Extract the (x, y) coordinate from the center of the cell holding the provided text.  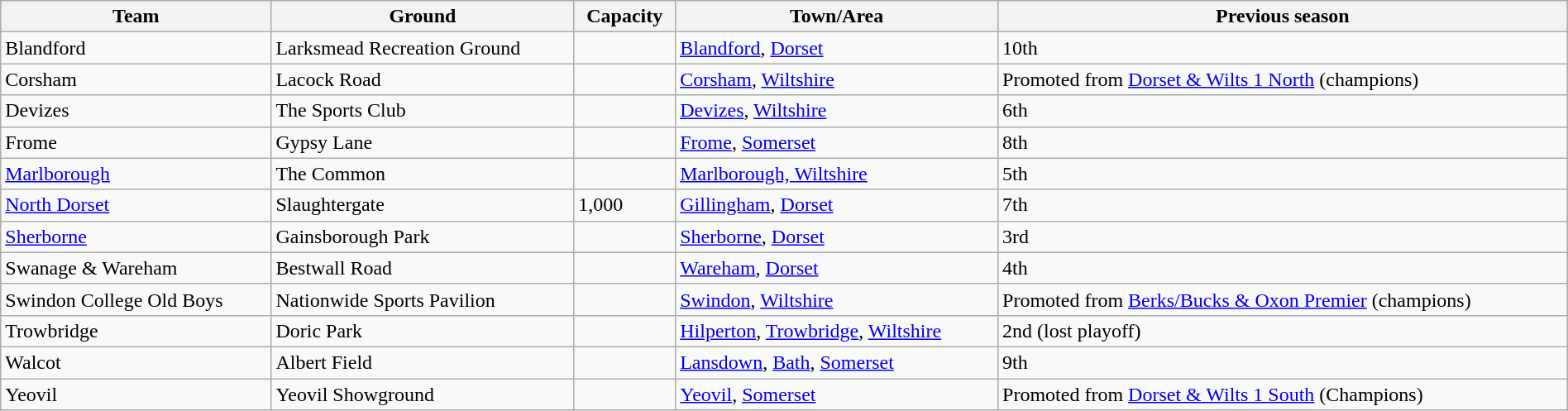
Gainsborough Park (423, 237)
8th (1284, 142)
Walcot (136, 362)
Promoted from Berks/Bucks & Oxon Premier (champions) (1284, 299)
Trowbridge (136, 331)
6th (1284, 111)
Lansdown, Bath, Somerset (837, 362)
Lacock Road (423, 79)
Frome, Somerset (837, 142)
Gillingham, Dorset (837, 205)
Sherborne (136, 237)
Marlborough, Wiltshire (837, 174)
Albert Field (423, 362)
Previous season (1284, 17)
Blandford, Dorset (837, 48)
Yeovil, Somerset (837, 394)
Corsham, Wiltshire (837, 79)
Frome (136, 142)
Sherborne, Dorset (837, 237)
Swindon College Old Boys (136, 299)
Wareham, Dorset (837, 268)
Swindon, Wiltshire (837, 299)
3rd (1284, 237)
The Common (423, 174)
Hilperton, Trowbridge, Wiltshire (837, 331)
Swanage & Wareham (136, 268)
Marlborough (136, 174)
7th (1284, 205)
Doric Park (423, 331)
Blandford (136, 48)
Bestwall Road (423, 268)
Promoted from Dorset & Wilts 1 South (Champions) (1284, 394)
Devizes (136, 111)
Town/Area (837, 17)
Larksmead Recreation Ground (423, 48)
The Sports Club (423, 111)
North Dorset (136, 205)
Gypsy Lane (423, 142)
5th (1284, 174)
2nd (lost playoff) (1284, 331)
4th (1284, 268)
Team (136, 17)
9th (1284, 362)
Devizes, Wiltshire (837, 111)
1,000 (625, 205)
Capacity (625, 17)
Yeovil (136, 394)
Ground (423, 17)
10th (1284, 48)
Promoted from Dorset & Wilts 1 North (champions) (1284, 79)
Nationwide Sports Pavilion (423, 299)
Slaughtergate (423, 205)
Yeovil Showground (423, 394)
Corsham (136, 79)
